Locate the cell with the specified text and output its [X, Y] center coordinate. 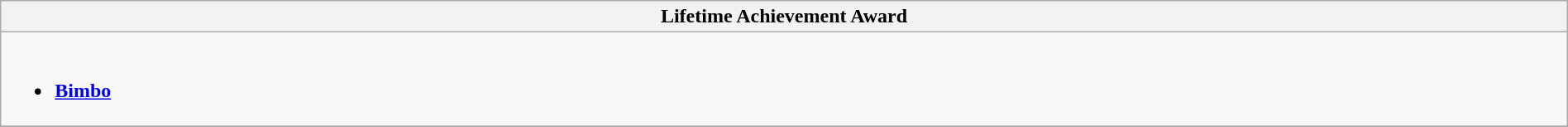
Lifetime Achievement Award [784, 17]
Bimbo [784, 80]
